Locate the cell with the specified text and output its (X, Y) center coordinate. 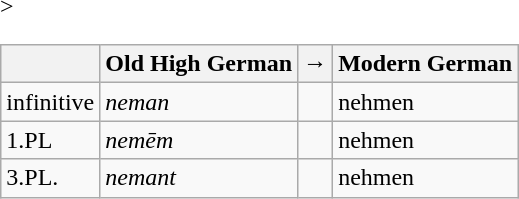
→ (316, 64)
Old High German (199, 64)
nemēm (199, 140)
Modern German (426, 64)
1.PL (50, 140)
infinitive (50, 102)
neman (199, 102)
nemant (199, 178)
3.PL. (50, 178)
